Pinpoint the cell where the given text exists, returning its [X, Y] midpoint coordinate. 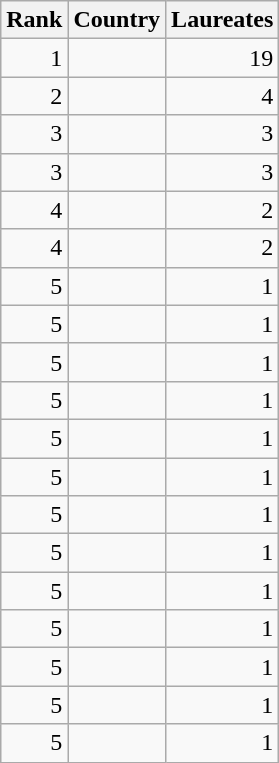
Country [117, 20]
Laureates [222, 20]
19 [222, 58]
Rank [34, 20]
